Extract the [X, Y] coordinate from the center of the cell holding the provided text.  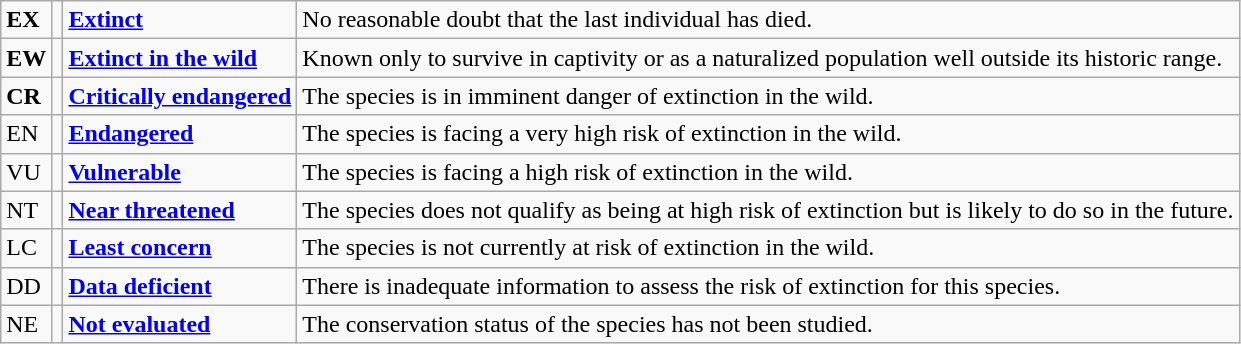
The conservation status of the species has not been studied. [768, 324]
EW [26, 58]
DD [26, 286]
Known only to survive in captivity or as a naturalized population well outside its historic range. [768, 58]
The species is not currently at risk of extinction in the wild. [768, 248]
CR [26, 96]
No reasonable doubt that the last individual has died. [768, 20]
VU [26, 172]
Extinct [180, 20]
Not evaluated [180, 324]
Critically endangered [180, 96]
Vulnerable [180, 172]
Extinct in the wild [180, 58]
NT [26, 210]
The species does not qualify as being at high risk of extinction but is likely to do so in the future. [768, 210]
LC [26, 248]
The species is facing a very high risk of extinction in the wild. [768, 134]
Least concern [180, 248]
The species is in imminent danger of extinction in the wild. [768, 96]
Near threatened [180, 210]
EN [26, 134]
Data deficient [180, 286]
Endangered [180, 134]
There is inadequate information to assess the risk of extinction for this species. [768, 286]
The species is facing a high risk of extinction in the wild. [768, 172]
EX [26, 20]
NE [26, 324]
